Capture the cell that displays the provided text and extract its [x, y] central coordinate. 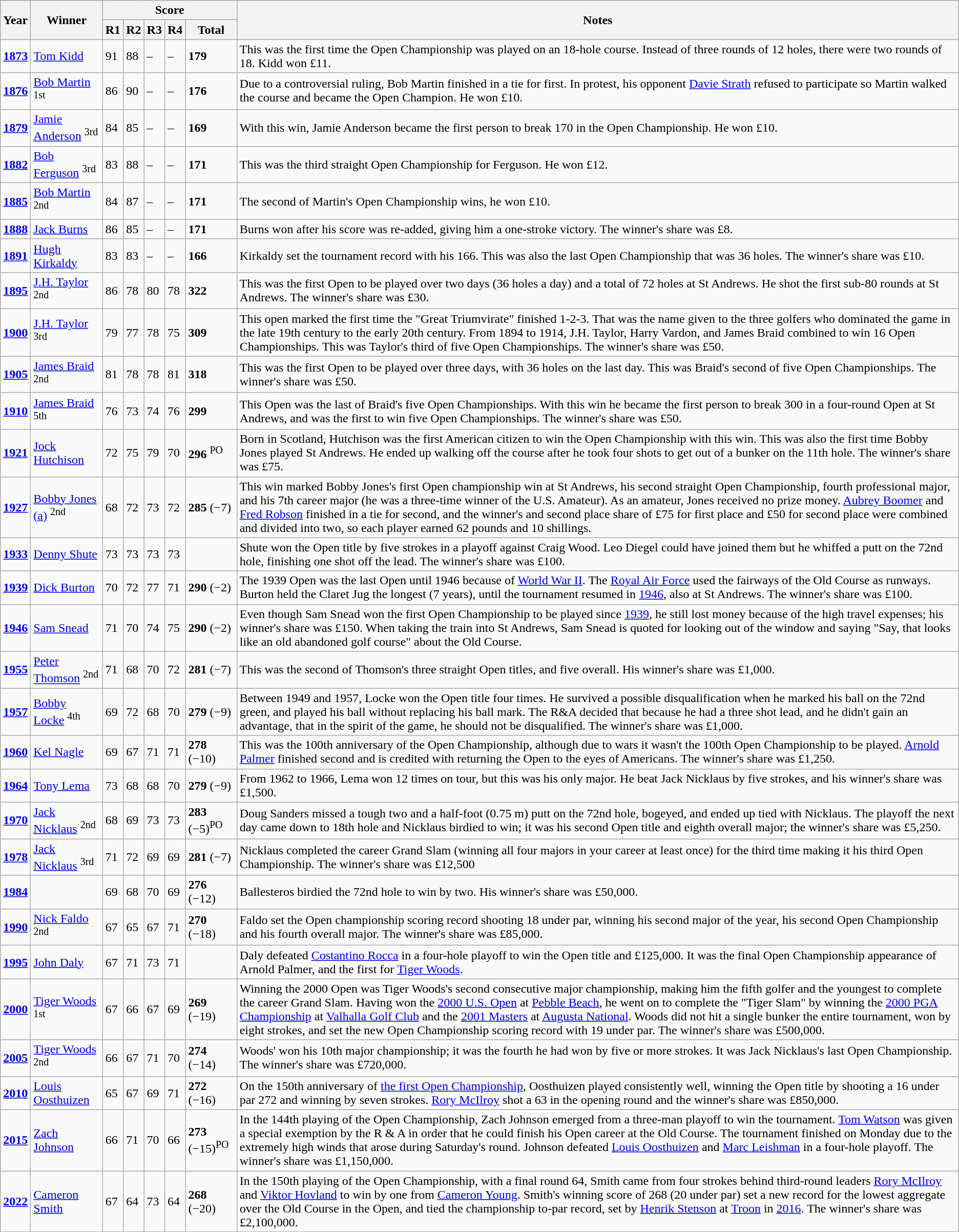
1995 [15, 962]
276 (−12) [211, 892]
1921 [15, 453]
Winner [67, 20]
Tom Kidd [67, 56]
285 (−7) [211, 507]
Notes [597, 20]
Denny Shute [67, 555]
309 [211, 333]
Sam Snead [67, 628]
269 (−19) [211, 1010]
With this win, Jamie Anderson became the first person to break 170 in the Open Championship. He won £10. [597, 128]
Ballesteros birdied the 72nd hole to win by two. His winner's share was £50,000. [597, 892]
1939 [15, 587]
1895 [15, 291]
1885 [15, 201]
Bobby Jones (a) 2nd [67, 507]
1933 [15, 555]
1990 [15, 927]
Bobby Locke 4th [67, 712]
2005 [15, 1058]
Peter Thomson 2nd [67, 670]
1984 [15, 892]
1888 [15, 229]
Tiger Woods 1st [67, 1010]
1876 [15, 91]
2015 [15, 1141]
87 [134, 201]
80 [154, 291]
1978 [15, 857]
318 [211, 375]
176 [211, 91]
Bob Ferguson 3rd [67, 165]
Score [170, 10]
R2 [134, 30]
1905 [15, 375]
1882 [15, 165]
Jack Nicklaus 2nd [67, 820]
90 [134, 91]
268 (−20) [211, 1201]
Hugh Kirkaldy [67, 255]
2022 [15, 1201]
1927 [15, 507]
Dick Burton [67, 587]
Nick Faldo 2nd [67, 927]
Burns won after his score was re-added, giving him a one-stroke victory. The winner's share was £8. [597, 229]
James Braid 2nd [67, 375]
Jock Hutchison [67, 453]
John Daly [67, 962]
299 [211, 411]
J.H. Taylor 3rd [67, 333]
272 (−16) [211, 1093]
Jack Nicklaus 3rd [67, 857]
1910 [15, 411]
166 [211, 255]
179 [211, 56]
283 (−5)PO [211, 820]
This was the third straight Open Championship for Ferguson. He won £12. [597, 165]
Bob Martin 2nd [67, 201]
278 (−10) [211, 752]
1900 [15, 333]
270 (−18) [211, 927]
Cameron Smith [67, 1201]
273 (−15)PO [211, 1141]
The second of Martin's Open Championship wins, he won £10. [597, 201]
Tiger Woods 2nd [67, 1058]
169 [211, 128]
322 [211, 291]
274 (−14) [211, 1058]
Bob Martin 1st [67, 91]
This was the second of Thomson's three straight Open titles, and five overall. His winner's share was £1,000. [597, 670]
Jack Burns [67, 229]
1960 [15, 752]
R1 [113, 30]
1873 [15, 56]
Total [211, 30]
2010 [15, 1093]
2000 [15, 1010]
Year [15, 20]
Kirkaldy set the tournament record with his 166. This was also the last Open Championship that was 36 holes. The winner's share was £10. [597, 255]
Tony Lema [67, 785]
1964 [15, 785]
1946 [15, 628]
James Braid 5th [67, 411]
1970 [15, 820]
Zach Johnson [67, 1141]
1891 [15, 255]
R4 [175, 30]
1957 [15, 712]
From 1962 to 1966, Lema won 12 times on tour, but this was his only major. He beat Jack Nicklaus by five strokes, and his winner's share was £1,500. [597, 785]
Kel Nagle [67, 752]
J.H. Taylor 2nd [67, 291]
1955 [15, 670]
91 [113, 56]
Louis Oosthuizen [67, 1093]
Jamie Anderson 3rd [67, 128]
296 PO [211, 453]
R3 [154, 30]
1879 [15, 128]
